For the text-containing cell, return its midpoint in (x, y) coordinate format. 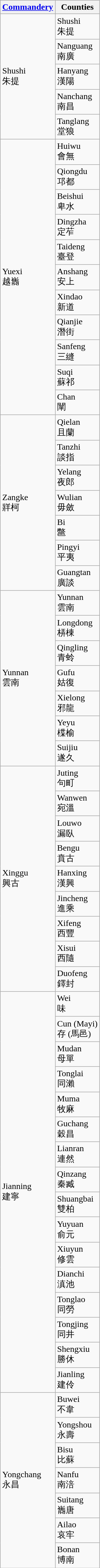
Duofeng鐸封 (77, 979)
Suqi蘇祁 (77, 378)
Tongjing同井 (77, 1330)
Yuexi越巂 (28, 277)
Hanyang漢陽 (77, 77)
Sanfeng三縫 (77, 352)
Suitang巂唐 (77, 1505)
Dingzha定苲 (77, 227)
Juting句町 (77, 779)
Chan闡 (77, 402)
Bengu賁古 (77, 854)
Louwo漏臥 (77, 829)
Bi鄨 (77, 528)
Buwei不韋 (77, 1405)
Xisui西隨 (77, 954)
Commandery (28, 7)
Counties (77, 7)
Yongshou永壽 (77, 1430)
Xielong邪龍 (77, 703)
Xindao新道 (77, 302)
Pingyi平夷 (77, 553)
Wulian毋斂 (77, 503)
Tanglang堂狼 (77, 127)
Qinzang秦臧 (77, 1180)
Shengxiu勝休 (77, 1355)
Yelang夜郎 (77, 478)
Jianning建寧 (28, 1192)
Tanzhi談指 (77, 453)
Nanchang南昌 (77, 102)
Huiwu會無 (77, 152)
Yuyuan俞元 (77, 1230)
Shuangbai雙柏 (77, 1204)
Beishui卑水 (77, 202)
Lianran連然 (77, 1154)
Guchang穀昌 (77, 1130)
Ailao哀牢 (77, 1531)
Dianchi滇池 (77, 1280)
Jianling建伶 (77, 1380)
Xinggu興古 (28, 879)
Longdong梇棟 (77, 628)
Anshang安上 (77, 277)
Nanfu南涪 (77, 1480)
Tonglai同瀨 (77, 1079)
Mudan母單 (77, 1054)
Xiuyun修雲 (77, 1255)
Qianjie潛街 (77, 328)
Xifeng西豐 (77, 929)
Qingling青蛉 (77, 653)
Yeyu楪榆 (77, 729)
Qielan且蘭 (77, 428)
Wanwen宛溫 (77, 803)
Suijiu遂久 (77, 753)
Zangke牂柯 (28, 503)
Tonglao同勞 (77, 1305)
Yongchang永昌 (28, 1480)
Taideng臺登 (77, 252)
Cun (Mayi)存 (馬邑) (77, 1029)
Nanguang南廣 (77, 52)
Wei味 (77, 1004)
Muma牧麻 (77, 1104)
Bisu比蘇 (77, 1455)
Jincheng進乘 (77, 904)
Bonan博南 (77, 1555)
Hanxing漢興 (77, 879)
Guangtan廣談 (77, 578)
Gufu姑復 (77, 678)
Qiongdu邛都 (77, 177)
